Return the (X, Y) coordinate for the center point of the cell that contains the specified text.  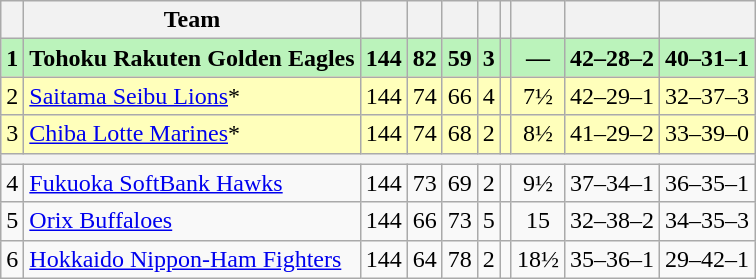
— (538, 58)
42–28–2 (612, 58)
15 (538, 221)
37–34–1 (612, 183)
64 (424, 259)
Saitama Seibu Lions* (192, 96)
78 (460, 259)
9½ (538, 183)
7½ (538, 96)
8½ (538, 134)
29–42–1 (708, 259)
18½ (538, 259)
68 (460, 134)
Orix Buffaloes (192, 221)
42–29–1 (612, 96)
Chiba Lotte Marines* (192, 134)
40–31–1 (708, 58)
32–38–2 (612, 221)
32–37–3 (708, 96)
82 (424, 58)
Fukuoka SoftBank Hawks (192, 183)
41–29–2 (612, 134)
Team (192, 20)
6 (12, 259)
69 (460, 183)
1 (12, 58)
34–35–3 (708, 221)
Tohoku Rakuten Golden Eagles (192, 58)
Hokkaido Nippon-Ham Fighters (192, 259)
59 (460, 58)
36–35–1 (708, 183)
35–36–1 (612, 259)
33–39–0 (708, 134)
